From the cell containing the given text, extract its center point as [x, y] coordinate. 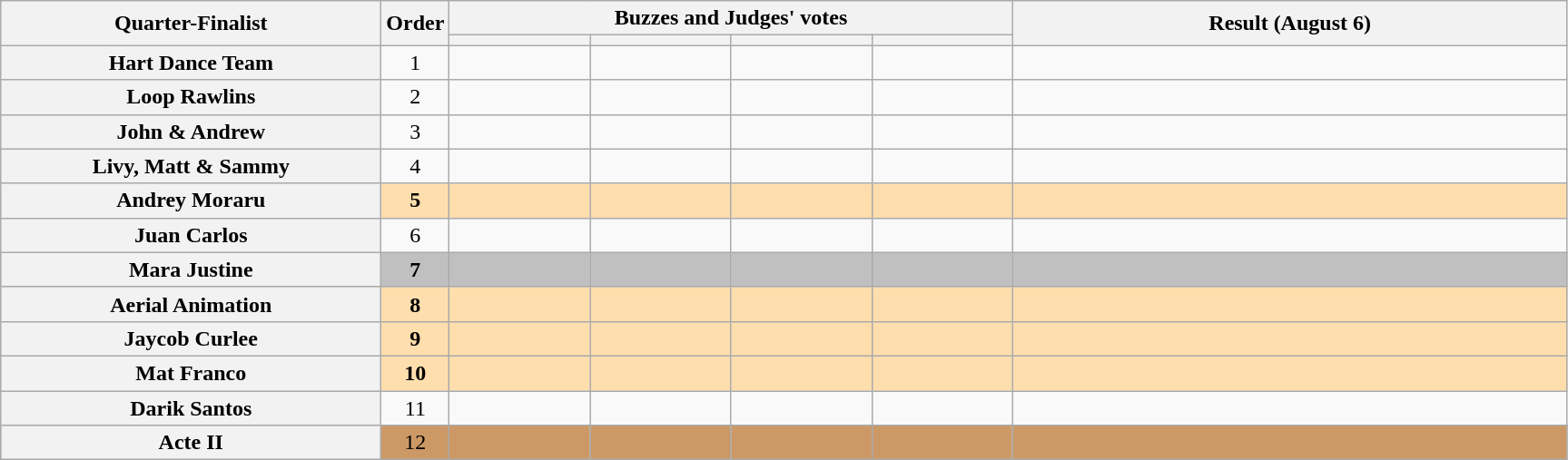
12 [416, 443]
1 [416, 63]
Loop Rawlins [191, 97]
2 [416, 97]
Acte II [191, 443]
Jaycob Curlee [191, 338]
Result (August 6) [1289, 24]
Buzzes and Judges' votes [731, 18]
Mara Justine [191, 269]
8 [416, 304]
Mat Franco [191, 373]
Darik Santos [191, 407]
5 [416, 201]
4 [416, 166]
Order [416, 24]
Juan Carlos [191, 235]
Quarter-Finalist [191, 24]
6 [416, 235]
John & Andrew [191, 132]
Hart Dance Team [191, 63]
Andrey Moraru [191, 201]
7 [416, 269]
11 [416, 407]
Aerial Animation [191, 304]
9 [416, 338]
Livy, Matt & Sammy [191, 166]
10 [416, 373]
3 [416, 132]
